Determine the (x, y) coordinate at the center of the cell enclosing the given text.  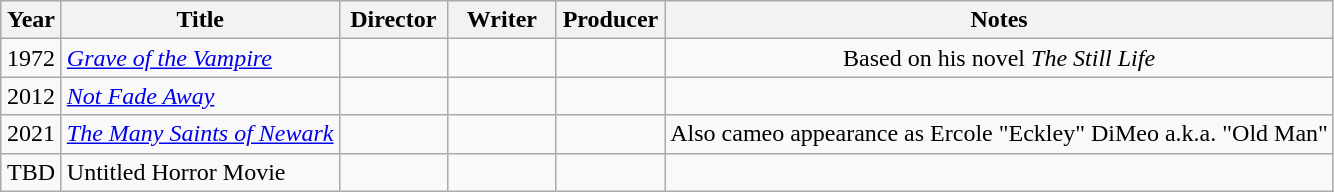
Grave of the Vampire (200, 58)
Writer (502, 20)
Producer (610, 20)
Director (394, 20)
1972 (32, 58)
Title (200, 20)
Year (32, 20)
Based on his novel The Still Life (1000, 58)
Also cameo appearance as Ercole "Eckley" DiMeo a.k.a. "Old Man" (1000, 134)
The Many Saints of Newark (200, 134)
Not Fade Away (200, 96)
TBD (32, 172)
2021 (32, 134)
Untitled Horror Movie (200, 172)
Notes (1000, 20)
2012 (32, 96)
